Return the [x, y] coordinate for the center point of the cell that contains the specified text.  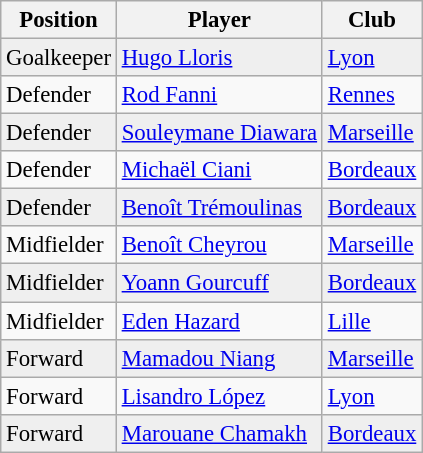
Position [59, 20]
Eden Hazard [219, 321]
Rennes [372, 95]
Mamadou Niang [219, 358]
Goalkeeper [59, 58]
Souleymane Diawara [219, 133]
Lille [372, 321]
Yoann Gourcuff [219, 283]
Hugo Lloris [219, 58]
Marouane Chamakh [219, 433]
Benoît Trémoulinas [219, 208]
Player [219, 20]
Michaël Ciani [219, 170]
Rod Fanni [219, 95]
Benoît Cheyrou [219, 245]
Lisandro López [219, 396]
Club [372, 20]
